Detect which cell encompasses the target text, then output its [X, Y] center coordinate. 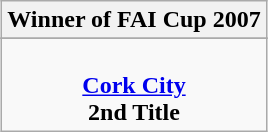
Winner of FAI Cup 2007 [134, 20]
Cork City2nd Title [134, 85]
